Extract the [x, y] coordinate from the center of the cell holding the provided text.  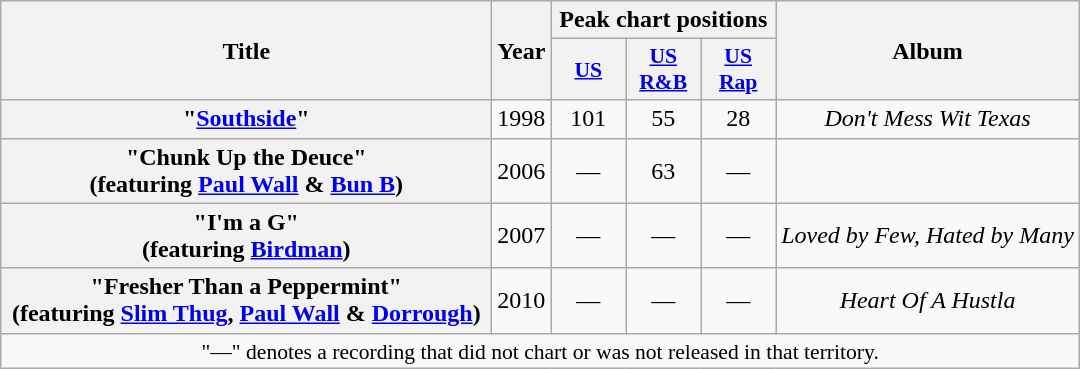
1998 [522, 119]
101 [588, 119]
US [588, 70]
2007 [522, 236]
"—" denotes a recording that did not chart or was not released in that territory. [540, 351]
Heart Of A Hustla [928, 300]
Year [522, 50]
US R&B [664, 70]
"Southside" [246, 119]
"Chunk Up the Deuce"(featuring Paul Wall & Bun B) [246, 170]
28 [738, 119]
Album [928, 50]
55 [664, 119]
2006 [522, 170]
US Rap [738, 70]
Peak chart positions [664, 20]
63 [664, 170]
Loved by Few, Hated by Many [928, 236]
2010 [522, 300]
"Fresher Than a Peppermint"(featuring Slim Thug, Paul Wall & Dorrough) [246, 300]
Don't Mess Wit Texas [928, 119]
Title [246, 50]
"I'm a G"(featuring Birdman) [246, 236]
